Return (X, Y) of the center of cell containing provided text 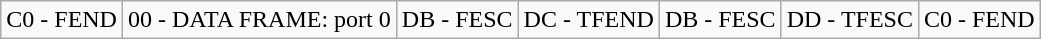
00 - DATA FRAME: port 0 (259, 20)
DC - TFEND (588, 20)
DD - TFESC (850, 20)
